Search for the cell housing the specified text and yield its (x, y) center coordinate. 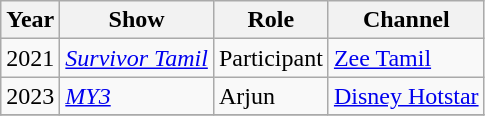
Disney Hotstar (406, 96)
Year (30, 20)
2023 (30, 96)
MY3 (137, 96)
Arjun (270, 96)
Show (137, 20)
Survivor Tamil (137, 58)
2021 (30, 58)
Channel (406, 20)
Role (270, 20)
Participant (270, 58)
Zee Tamil (406, 58)
